Determine the (x, y) coordinate at the center of the cell enclosing the given text.  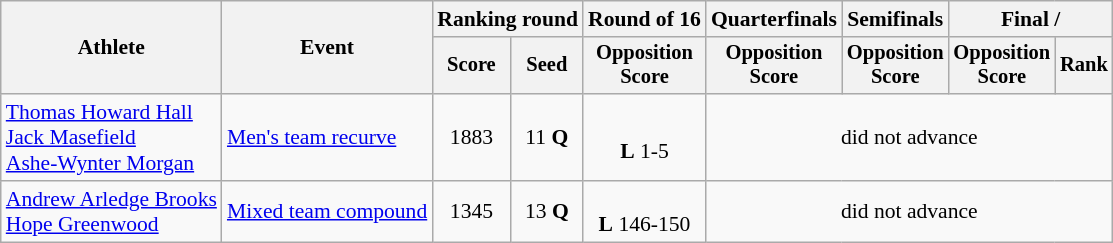
Round of 16 (644, 19)
Semifinals (896, 19)
1883 (471, 138)
Athlete (112, 48)
Thomas Howard Hall Jack Masefield Ashe-Wynter Morgan (112, 138)
1345 (471, 212)
Ranking round (508, 19)
Seed (547, 66)
Mixed team compound (327, 212)
13 Q (547, 212)
11 Q (547, 138)
Quarterfinals (774, 19)
Rank (1084, 66)
Men's team recurve (327, 138)
L 146-150 (644, 212)
L 1-5 (644, 138)
Score (471, 66)
Final / (1031, 19)
Event (327, 48)
Andrew Arledge Brooks Hope Greenwood (112, 212)
